Detect which cell encompasses the target text, then output its [X, Y] center coordinate. 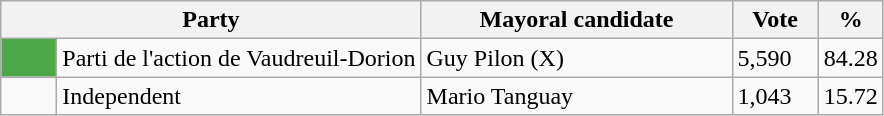
Mayoral candidate [576, 20]
Party [211, 20]
% [850, 20]
1,043 [775, 96]
5,590 [775, 58]
15.72 [850, 96]
84.28 [850, 58]
Parti de l'action de Vaudreuil-Dorion [239, 58]
Mario Tanguay [576, 96]
Vote [775, 20]
Independent [239, 96]
Guy Pilon (X) [576, 58]
